Extract the [x, y] coordinate from the center of the cell holding the provided text.  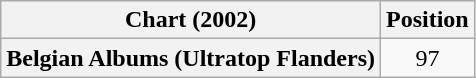
Belgian Albums (Ultratop Flanders) [191, 58]
Position [428, 20]
Chart (2002) [191, 20]
97 [428, 58]
